Locate the cell with the specified text and output its [x, y] center coordinate. 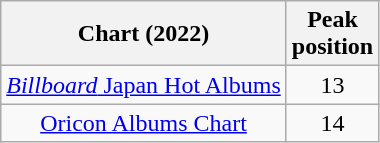
Peakposition [332, 34]
Oricon Albums Chart [144, 123]
14 [332, 123]
Chart (2022) [144, 34]
13 [332, 85]
Billboard Japan Hot Albums [144, 85]
